Scan for the cell matching the given text and deliver its (x, y) coordinate at center. 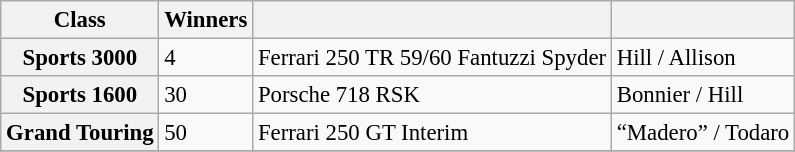
50 (206, 133)
4 (206, 58)
Grand Touring (80, 133)
Winners (206, 20)
“Madero” / Todaro (702, 133)
Porsche 718 RSK (432, 95)
Class (80, 20)
Hill / Allison (702, 58)
30 (206, 95)
Sports 1600 (80, 95)
Bonnier / Hill (702, 95)
Ferrari 250 GT Interim (432, 133)
Ferrari 250 TR 59/60 Fantuzzi Spyder (432, 58)
Sports 3000 (80, 58)
